Search for the cell housing the specified text and yield its [x, y] center coordinate. 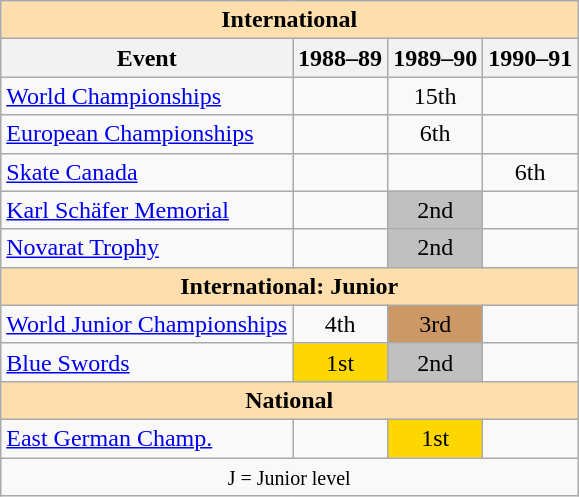
1989–90 [436, 58]
J = Junior level [290, 477]
East German Champ. [147, 438]
World Junior Championships [147, 324]
1988–89 [340, 58]
Skate Canada [147, 172]
Novarat Trophy [147, 248]
Blue Swords [147, 362]
International: Junior [290, 286]
Event [147, 58]
National [290, 400]
International [290, 20]
1990–91 [530, 58]
European Championships [147, 134]
4th [340, 324]
15th [436, 96]
Karl Schäfer Memorial [147, 210]
World Championships [147, 96]
3rd [436, 324]
